Search for the cell housing the specified text and yield its (X, Y) center coordinate. 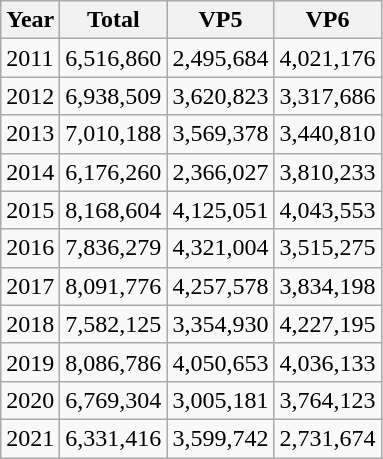
3,834,198 (328, 286)
2011 (30, 58)
3,317,686 (328, 96)
2,495,684 (220, 58)
3,354,930 (220, 324)
2013 (30, 134)
3,764,123 (328, 400)
3,569,378 (220, 134)
2016 (30, 248)
VP5 (220, 20)
4,321,004 (220, 248)
2015 (30, 210)
2021 (30, 438)
3,515,275 (328, 248)
6,769,304 (114, 400)
8,086,786 (114, 362)
4,257,578 (220, 286)
7,582,125 (114, 324)
7,836,279 (114, 248)
4,043,553 (328, 210)
Total (114, 20)
2020 (30, 400)
2014 (30, 172)
2018 (30, 324)
2012 (30, 96)
4,125,051 (220, 210)
4,036,133 (328, 362)
2,366,027 (220, 172)
8,168,604 (114, 210)
Year (30, 20)
3,810,233 (328, 172)
3,440,810 (328, 134)
6,516,860 (114, 58)
2019 (30, 362)
3,005,181 (220, 400)
8,091,776 (114, 286)
4,050,653 (220, 362)
3,599,742 (220, 438)
VP6 (328, 20)
4,227,195 (328, 324)
3,620,823 (220, 96)
7,010,188 (114, 134)
6,938,509 (114, 96)
6,176,260 (114, 172)
4,021,176 (328, 58)
6,331,416 (114, 438)
2,731,674 (328, 438)
2017 (30, 286)
